For the text-containing cell, return its midpoint in (x, y) coordinate format. 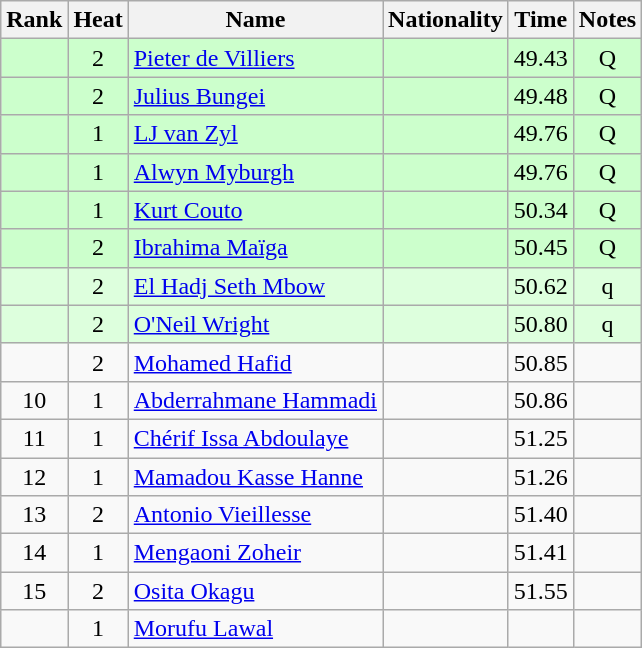
50.62 (540, 286)
Osita Okagu (255, 591)
Mohamed Hafid (255, 362)
LJ van Zyl (255, 134)
Kurt Couto (255, 210)
51.26 (540, 477)
El Hadj Seth Mbow (255, 286)
Pieter de Villiers (255, 58)
Rank (34, 20)
Name (255, 20)
O'Neil Wright (255, 324)
Mengaoni Zoheir (255, 553)
Time (540, 20)
49.48 (540, 96)
12 (34, 477)
50.86 (540, 400)
50.80 (540, 324)
Chérif Issa Abdoulaye (255, 438)
51.55 (540, 591)
50.45 (540, 248)
50.34 (540, 210)
Antonio Vieillesse (255, 515)
51.25 (540, 438)
Notes (607, 20)
11 (34, 438)
Morufu Lawal (255, 629)
51.41 (540, 553)
Alwyn Myburgh (255, 172)
Nationality (446, 20)
50.85 (540, 362)
Heat (98, 20)
13 (34, 515)
Abderrahmane Hammadi (255, 400)
15 (34, 591)
51.40 (540, 515)
49.43 (540, 58)
Julius Bungei (255, 96)
Ibrahima Maïga (255, 248)
Mamadou Kasse Hanne (255, 477)
10 (34, 400)
14 (34, 553)
